Scan for the cell matching the given text and deliver its [X, Y] coordinate at center. 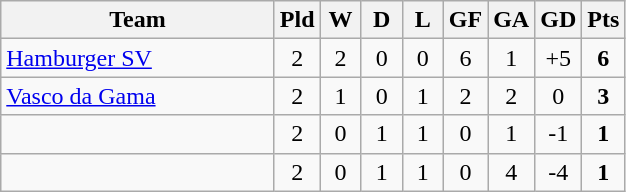
4 [512, 172]
-1 [558, 134]
Vasco da Gama [138, 96]
W [340, 20]
L [422, 20]
GF [465, 20]
+5 [558, 58]
Team [138, 20]
Pld [297, 20]
3 [604, 96]
D [382, 20]
-4 [558, 172]
GA [512, 20]
GD [558, 20]
Pts [604, 20]
Hamburger SV [138, 58]
